Pinpoint the cell where the given text exists, returning its [x, y] midpoint coordinate. 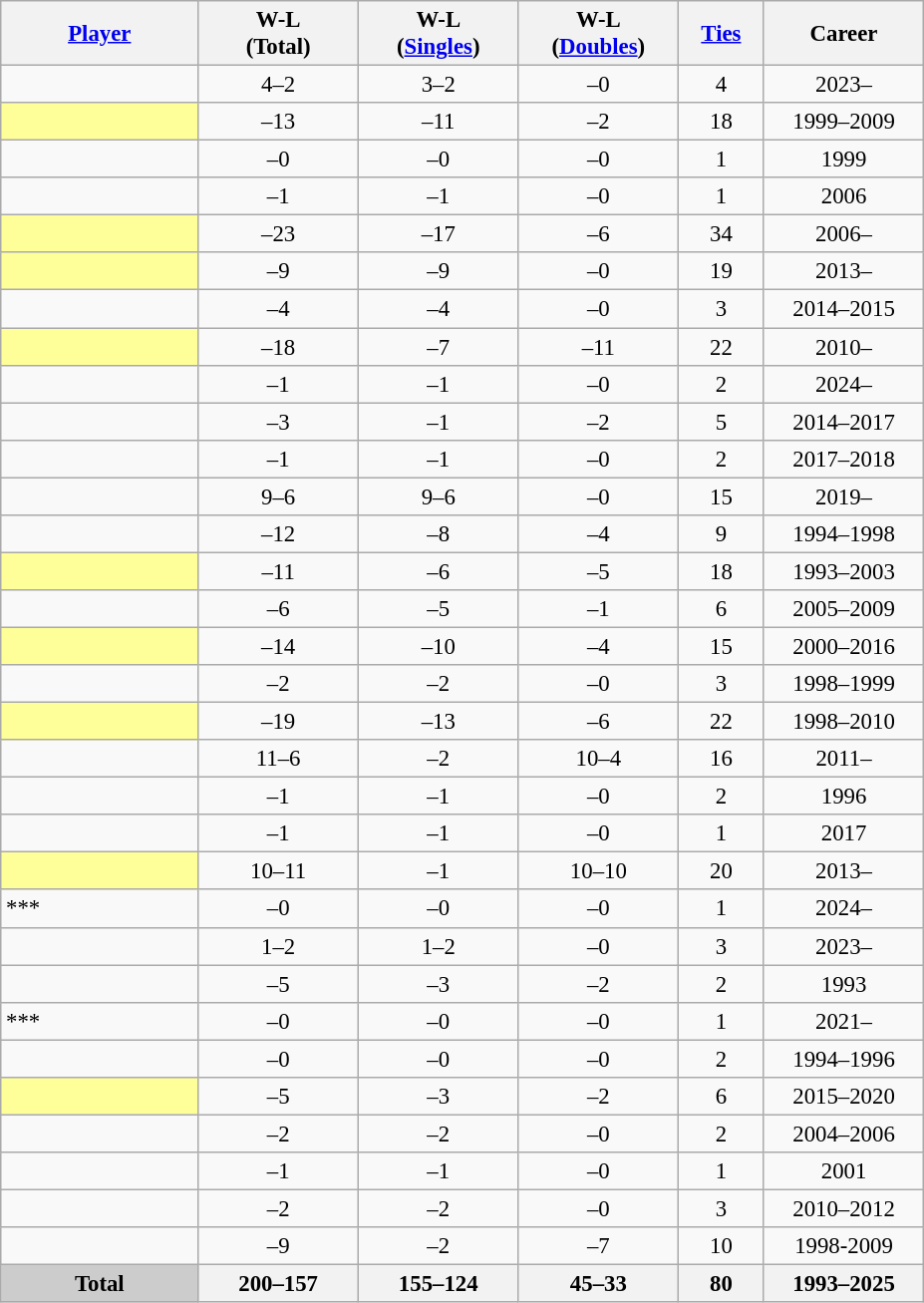
20 [722, 871]
200–157 [279, 1284]
–10 [439, 646]
W-L(Singles) [439, 34]
80 [722, 1284]
–12 [279, 534]
W-L(Doubles) [598, 34]
1999–2009 [843, 122]
–17 [439, 234]
2005–2009 [843, 609]
W-L(Total) [279, 34]
19 [722, 272]
2004–2006 [843, 1134]
–14 [279, 646]
–19 [279, 722]
Player [100, 34]
1996 [843, 797]
1999 [843, 160]
–18 [279, 347]
16 [722, 759]
10 [722, 1246]
2017–2018 [843, 459]
2001 [843, 1171]
1993–2003 [843, 571]
Ties [722, 34]
1994–1996 [843, 1059]
Total [100, 1284]
2015–2020 [843, 1097]
4–2 [279, 85]
1998–1999 [843, 684]
10–10 [598, 871]
2006– [843, 234]
–8 [439, 534]
2000–2016 [843, 646]
5 [722, 422]
34 [722, 234]
1993 [843, 984]
2019– [843, 496]
1998–2010 [843, 722]
2011– [843, 759]
11–6 [279, 759]
3–2 [439, 85]
2017 [843, 833]
Career [843, 34]
–23 [279, 234]
1993–2025 [843, 1284]
10–4 [598, 759]
45–33 [598, 1284]
2006 [843, 196]
2010– [843, 347]
155–124 [439, 1284]
1994–1998 [843, 534]
2010–2012 [843, 1208]
4 [722, 85]
2021– [843, 1021]
2014–2017 [843, 422]
10–11 [279, 871]
9 [722, 534]
2014–2015 [843, 309]
1998-2009 [843, 1246]
